From the cell containing the given text, extract its center point as (X, Y) coordinate. 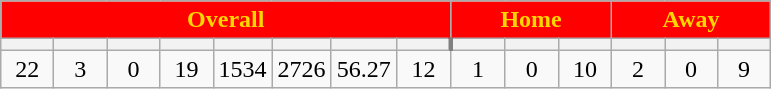
10 (584, 69)
Away (690, 20)
19 (186, 69)
1534 (242, 69)
3 (80, 69)
22 (28, 69)
2 (638, 69)
Overall (226, 20)
56.27 (364, 69)
9 (744, 69)
1 (478, 69)
2726 (302, 69)
Home (532, 20)
12 (424, 69)
